Capture the cell that displays the provided text and extract its (X, Y) central coordinate. 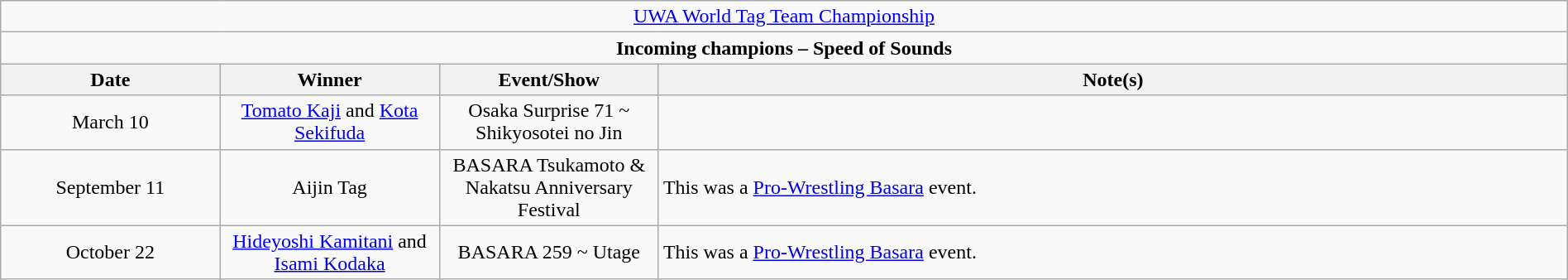
Hideyoshi Kamitani and Isami Kodaka (329, 252)
BASARA 259 ~ Utage (549, 252)
Note(s) (1113, 80)
Event/Show (549, 80)
October 22 (111, 252)
September 11 (111, 187)
UWA World Tag Team Championship (784, 17)
Date (111, 80)
Osaka Surprise 71 ~ Shikyosotei no Jin (549, 123)
Winner (329, 80)
Aijin Tag (329, 187)
Incoming champions – Speed of Sounds (784, 48)
Tomato Kaji and Kota Sekifuda (329, 123)
March 10 (111, 123)
BASARA Tsukamoto & Nakatsu Anniversary Festival (549, 187)
